Return (X, Y) of the center of cell containing provided text 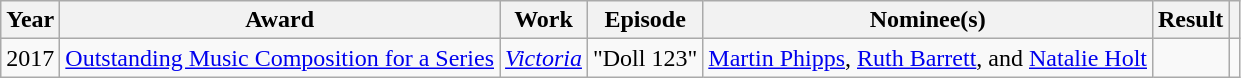
Year (30, 20)
Award (280, 20)
Victoria (544, 58)
Episode (644, 20)
"Doll 123" (644, 58)
Nominee(s) (928, 20)
Outstanding Music Composition for a Series (280, 58)
Martin Phipps, Ruth Barrett, and Natalie Holt (928, 58)
Work (544, 20)
Result (1190, 20)
2017 (30, 58)
